Output the [X, Y] coordinate of the center of the cell containing the given text.  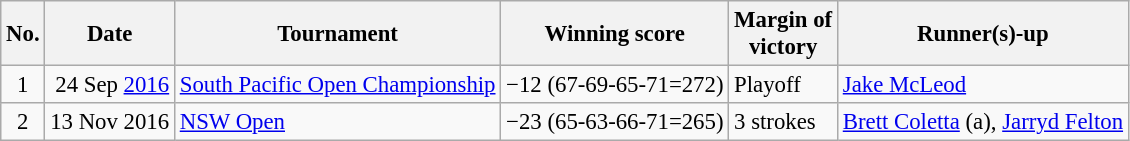
South Pacific Open Championship [337, 85]
1 [23, 85]
Winning score [615, 34]
Margin ofvictory [784, 34]
Runner(s)-up [982, 34]
Tournament [337, 34]
3 strokes [784, 122]
NSW Open [337, 122]
Brett Coletta (a), Jarryd Felton [982, 122]
Jake McLeod [982, 85]
−23 (65-63-66-71=265) [615, 122]
No. [23, 34]
−12 (67-69-65-71=272) [615, 85]
Playoff [784, 85]
13 Nov 2016 [110, 122]
24 Sep 2016 [110, 85]
Date [110, 34]
2 [23, 122]
